Pinpoint the cell where the given text exists, returning its (x, y) midpoint coordinate. 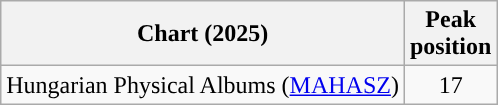
Chart (2025) (203, 34)
Hungarian Physical Albums (MAHASZ) (203, 85)
17 (450, 85)
Peakposition (450, 34)
